Capture the cell that displays the provided text and extract its (X, Y) central coordinate. 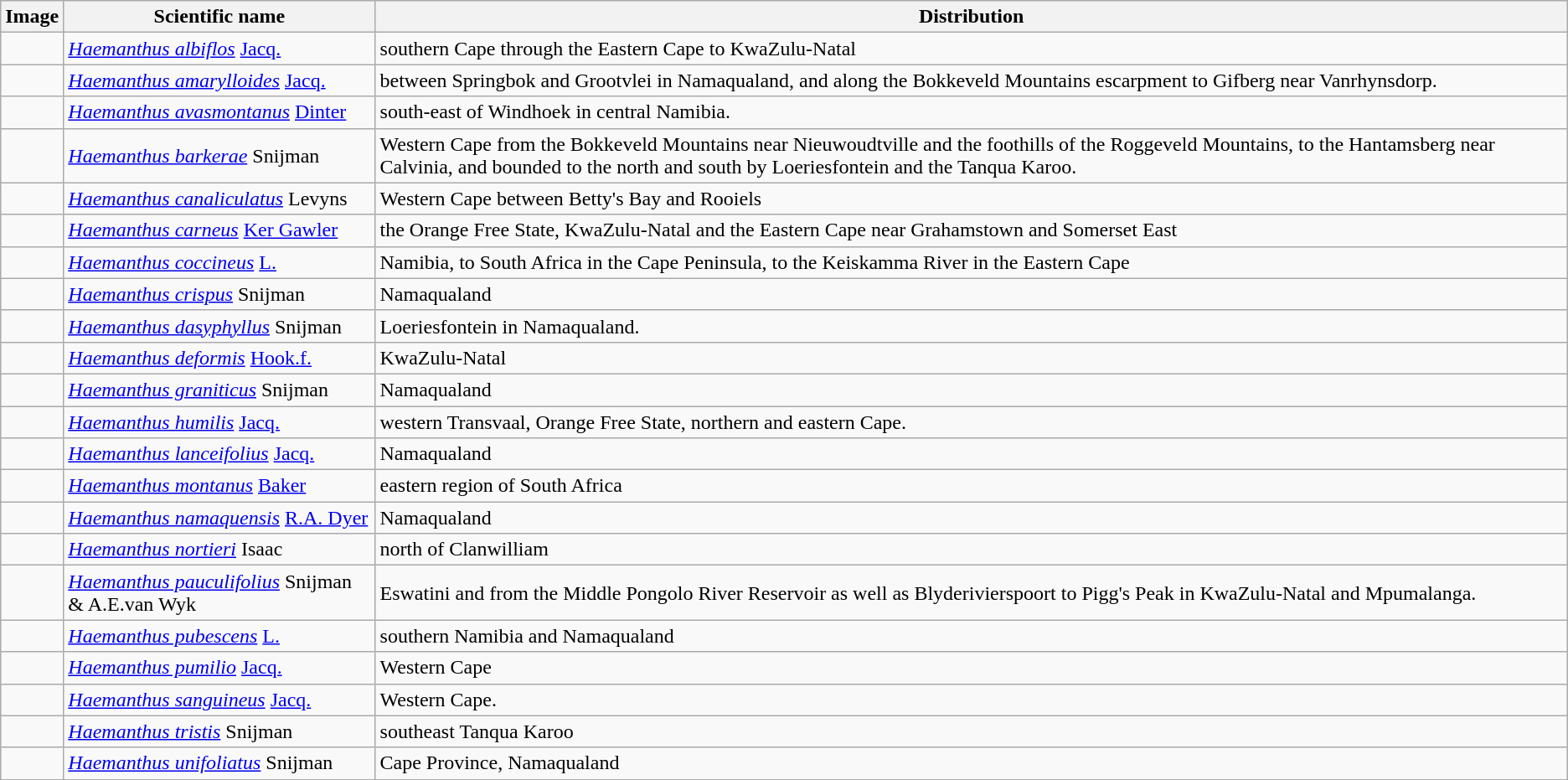
Namibia, to South Africa in the Cape Peninsula, to the Keiskamma River in the Eastern Cape (972, 262)
Western Cape. (972, 700)
north of Clanwilliam (972, 550)
Haemanthus namaquensis R.A. Dyer (219, 518)
Distribution (972, 17)
Haemanthus pubescens L. (219, 636)
Haemanthus sanguineus Jacq. (219, 700)
southeast Tanqua Karoo (972, 731)
Scientific name (219, 17)
Image (32, 17)
Western Cape (972, 668)
Haemanthus nortieri Isaac (219, 550)
Haemanthus carneus Ker Gawler (219, 230)
Haemanthus tristis Snijman (219, 731)
Haemanthus unifoliatus Snijman (219, 763)
between Springbok and Grootvlei in Namaqualand, and along the Bokkeveld Mountains escarpment to Gifberg near Vanrhynsdorp. (972, 80)
western Transvaal, Orange Free State, northern and eastern Cape. (972, 421)
Haemanthus humilis Jacq. (219, 421)
Loeriesfontein in Namaqualand. (972, 326)
Haemanthus avasmontanus Dinter (219, 112)
Haemanthus dasyphyllus Snijman (219, 326)
Haemanthus barkerae Snijman (219, 156)
Haemanthus canaliculatus Levyns (219, 199)
Haemanthus crispus Snijman (219, 294)
Haemanthus deformis Hook.f. (219, 358)
Haemanthus montanus Baker (219, 486)
Haemanthus pumilio Jacq. (219, 668)
KwaZulu-Natal (972, 358)
southern Cape through the Eastern Cape to KwaZulu-Natal (972, 49)
eastern region of South Africa (972, 486)
Haemanthus coccineus L. (219, 262)
southern Namibia and Namaqualand (972, 636)
Haemanthus lanceifolius Jacq. (219, 454)
Haemanthus amarylloides Jacq. (219, 80)
Haemanthus graniticus Snijman (219, 390)
south-east of Windhoek in central Namibia. (972, 112)
Haemanthus pauculifolius Snijman & A.E.van Wyk (219, 593)
Haemanthus albiflos Jacq. (219, 49)
Cape Province, Namaqualand (972, 763)
the Orange Free State, KwaZulu-Natal and the Eastern Cape near Grahamstown and Somerset East (972, 230)
Western Cape between Betty's Bay and Rooiels (972, 199)
Eswatini and from the Middle Pongolo River Reservoir as well as Blyderivierspoort to Pigg's Peak in KwaZulu-Natal and Mpumalanga. (972, 593)
